Return the [x, y] coordinate for the center point of the cell that contains the specified text.  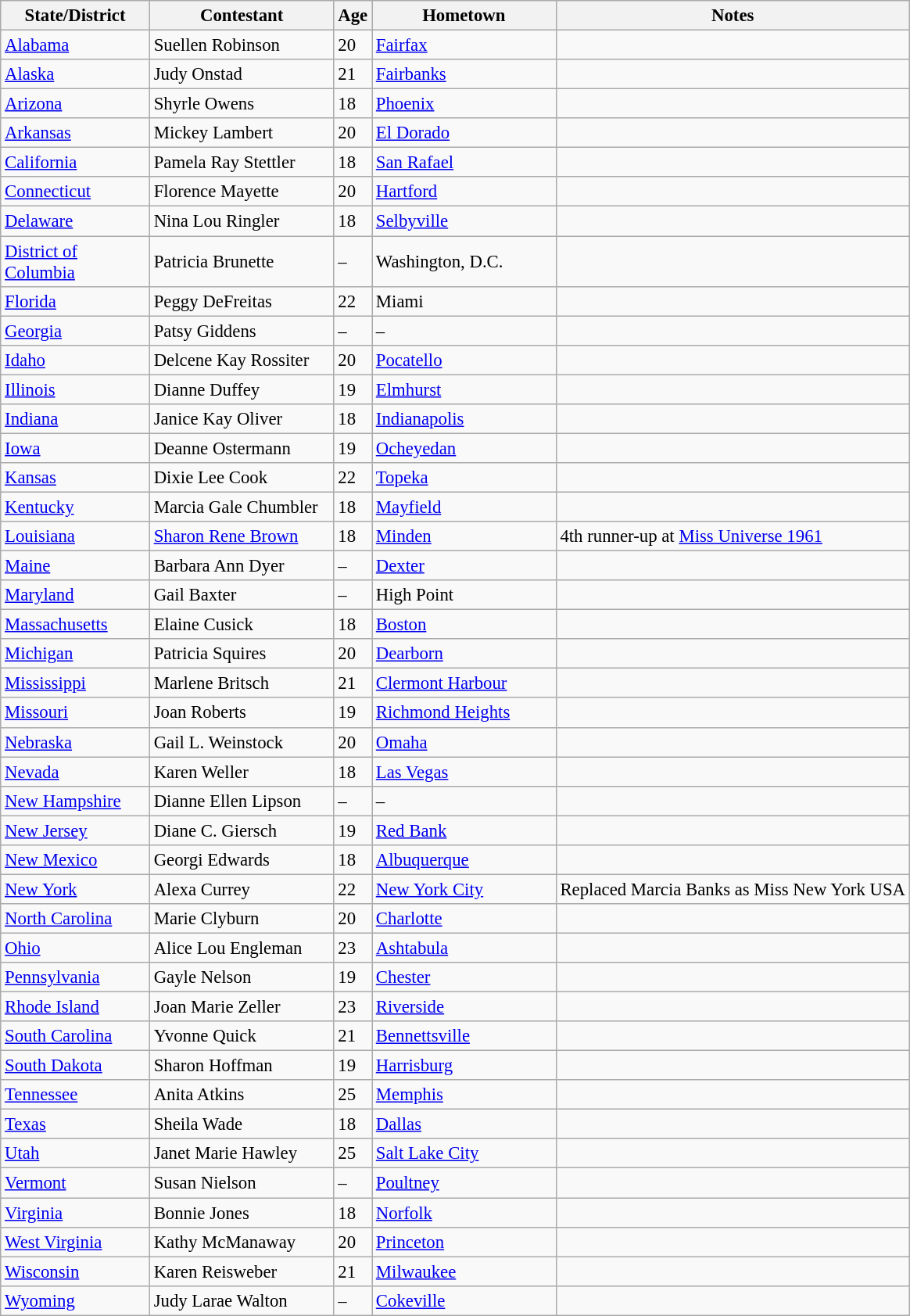
Florence Mayette [242, 192]
Janice Kay Oliver [242, 419]
Alabama [75, 45]
Peggy DeFreitas [242, 301]
Ocheyedan [464, 448]
Harrisburg [464, 1066]
Kentucky [75, 507]
Indianapolis [464, 419]
Alice Lou Engleman [242, 948]
Mississippi [75, 683]
Albuquerque [464, 860]
Cokeville [464, 1300]
4th runner-up at Miss Universe 1961 [733, 536]
Dixie Lee Cook [242, 478]
Charlotte [464, 919]
Fairfax [464, 45]
Sheila Wade [242, 1124]
West Virginia [75, 1242]
Utah [75, 1153]
Sharon Rene Brown [242, 536]
Miami [464, 301]
Michigan [75, 654]
Milwaukee [464, 1271]
Karen Weller [242, 772]
Patricia Brunette [242, 261]
Rhode Island [75, 1007]
New York [75, 889]
Washington, D.C. [464, 261]
State/District [75, 16]
Fairbanks [464, 74]
Arkansas [75, 133]
Elaine Cusick [242, 625]
Karen Reisweber [242, 1271]
South Carolina [75, 1036]
Alaska [75, 74]
Dexter [464, 566]
Ashtabula [464, 948]
San Rafael [464, 163]
Massachusetts [75, 625]
Joan Marie Zeller [242, 1007]
Replaced Marcia Banks as Miss New York USA [733, 889]
Georgi Edwards [242, 860]
Janet Marie Hawley [242, 1153]
Age [353, 16]
Contestant [242, 16]
Indiana [75, 419]
Princeton [464, 1242]
Selbyville [464, 221]
Delaware [75, 221]
Arizona [75, 104]
Chester [464, 977]
Riverside [464, 1007]
Vermont [75, 1183]
Georgia [75, 331]
Elmhurst [464, 389]
Marcia Gale Chumbler [242, 507]
Memphis [464, 1095]
Yvonne Quick [242, 1036]
Iowa [75, 448]
Delcene Kay Rossiter [242, 360]
Norfolk [464, 1213]
Tennessee [75, 1095]
Nebraska [75, 742]
Pocatello [464, 360]
Maryland [75, 595]
Dianne Ellen Lipson [242, 801]
Bennettsville [464, 1036]
Omaha [464, 742]
Gail Baxter [242, 595]
Clermont Harbour [464, 683]
Sharon Hoffman [242, 1066]
Kathy McManaway [242, 1242]
Ohio [75, 948]
Anita Atkins [242, 1095]
Dallas [464, 1124]
Barbara Ann Dyer [242, 566]
New Jersey [75, 830]
New Mexico [75, 860]
Notes [733, 16]
Nina Lou Ringler [242, 221]
Topeka [464, 478]
Poultney [464, 1183]
Minden [464, 536]
Joan Roberts [242, 713]
Gail L. Weinstock [242, 742]
Nevada [75, 772]
North Carolina [75, 919]
Suellen Robinson [242, 45]
District of Columbia [75, 261]
Illinois [75, 389]
Patricia Squires [242, 654]
Maine [75, 566]
Diane C. Giersch [242, 830]
Shyrle Owens [242, 104]
Connecticut [75, 192]
New York City [464, 889]
Salt Lake City [464, 1153]
Wyoming [75, 1300]
Marlene Britsch [242, 683]
Phoenix [464, 104]
Idaho [75, 360]
Hometown [464, 16]
New Hampshire [75, 801]
Bonnie Jones [242, 1213]
Pennsylvania [75, 977]
Judy Onstad [242, 74]
Mickey Lambert [242, 133]
Florida [75, 301]
Marie Clyburn [242, 919]
Pamela Ray Stettler [242, 163]
Richmond Heights [464, 713]
Wisconsin [75, 1271]
California [75, 163]
Missouri [75, 713]
Louisiana [75, 536]
Virginia [75, 1213]
El Dorado [464, 133]
Las Vegas [464, 772]
Hartford [464, 192]
Gayle Nelson [242, 977]
Alexa Currey [242, 889]
High Point [464, 595]
Red Bank [464, 830]
Patsy Giddens [242, 331]
South Dakota [75, 1066]
Kansas [75, 478]
Boston [464, 625]
Dianne Duffey [242, 389]
Susan Nielson [242, 1183]
Deanne Ostermann [242, 448]
Dearborn [464, 654]
Judy Larae Walton [242, 1300]
Texas [75, 1124]
Mayfield [464, 507]
